Detect which cell encompasses the target text, then output its (X, Y) center coordinate. 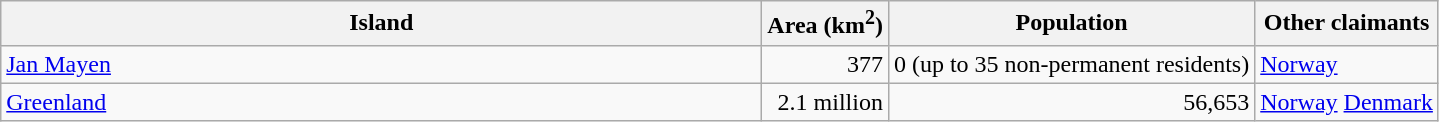
2.1 million (826, 102)
Other claimants (1347, 24)
377 (826, 64)
Jan Mayen (382, 64)
Norway (1347, 64)
0 (up to 35 non-permanent residents) (1071, 64)
Greenland (382, 102)
Area (km2) (826, 24)
Population (1071, 24)
Norway Denmark (1347, 102)
56,653 (1071, 102)
Island (382, 24)
